Provide the (X, Y) coordinate of the cell's center where the given text is located.  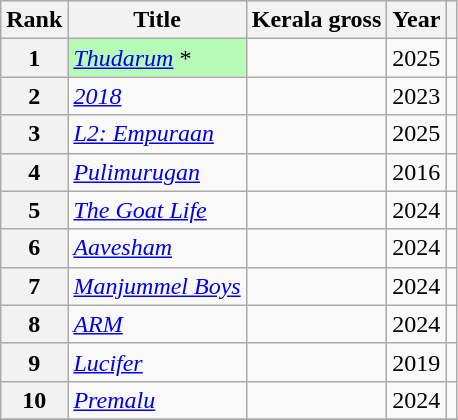
The Goat Life (157, 210)
3 (34, 134)
2 (34, 96)
2016 (416, 172)
2018 (157, 96)
5 (34, 210)
2023 (416, 96)
Kerala gross (316, 20)
Rank (34, 20)
10 (34, 400)
2019 (416, 362)
Pulimurugan (157, 172)
8 (34, 324)
Manjummel Boys (157, 286)
Year (416, 20)
ARM (157, 324)
L2: Empuraan (157, 134)
4 (34, 172)
1 (34, 58)
Premalu (157, 400)
Thudarum * (157, 58)
Lucifer (157, 362)
6 (34, 248)
Title (157, 20)
9 (34, 362)
Aavesham (157, 248)
7 (34, 286)
